Provide the [x, y] coordinate of the cell's center where the given text is located.  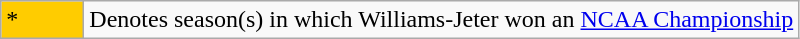
Denotes season(s) in which Williams-Jeter won an NCAA Championship [442, 20]
* [42, 20]
